Scan for the cell matching the given text and deliver its [X, Y] coordinate at center. 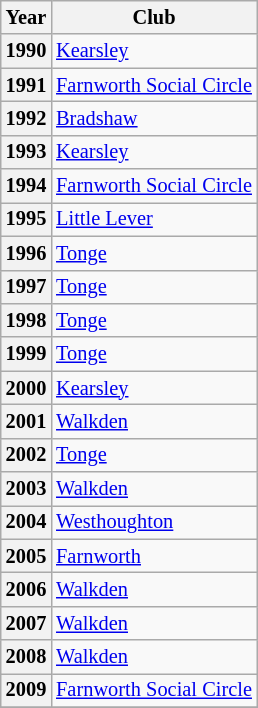
2002 [26, 455]
1997 [26, 287]
1991 [26, 85]
2000 [26, 388]
1996 [26, 253]
1992 [26, 118]
1999 [26, 354]
2006 [26, 589]
Little Lever [154, 219]
Club [154, 17]
1993 [26, 152]
1998 [26, 320]
2005 [26, 556]
2003 [26, 489]
1990 [26, 51]
Farnworth [154, 556]
2007 [26, 623]
2008 [26, 657]
1994 [26, 186]
2004 [26, 522]
2001 [26, 421]
2009 [26, 690]
Year [26, 17]
Bradshaw [154, 118]
1995 [26, 219]
Westhoughton [154, 522]
